Detect which cell encompasses the target text, then output its [x, y] center coordinate. 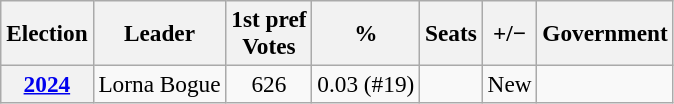
626 [269, 84]
New [510, 84]
Election [47, 32]
0.03 (#19) [366, 84]
Leader [160, 32]
1st prefVotes [269, 32]
Government [605, 32]
2024 [47, 84]
% [366, 32]
Lorna Bogue [160, 84]
+/− [510, 32]
Seats [452, 32]
